Return the [X, Y] coordinate for the center point of the cell that contains the specified text.  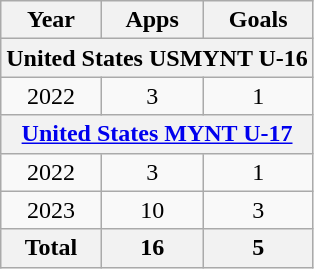
10 [152, 210]
2023 [51, 210]
Year [51, 20]
United States USMYNT U-16 [158, 58]
Goals [258, 20]
United States MYNT U-17 [158, 134]
Total [51, 248]
5 [258, 248]
Apps [152, 20]
16 [152, 248]
